Return the (X, Y) coordinate for the center point of the cell that contains the specified text.  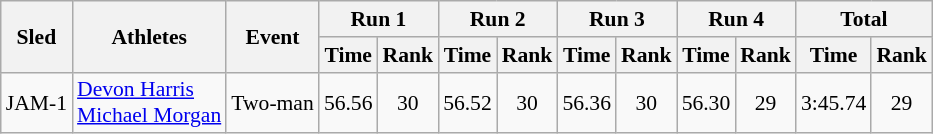
56.56 (348, 102)
Event (272, 36)
Devon HarrisMichael Morgan (149, 102)
Total (864, 19)
56.30 (706, 102)
56.36 (586, 102)
Run 4 (736, 19)
Run 1 (378, 19)
Athletes (149, 36)
Run 2 (498, 19)
JAM-1 (36, 102)
Sled (36, 36)
3:45.74 (834, 102)
Run 3 (616, 19)
56.52 (468, 102)
Two-man (272, 102)
